Extract the (x, y) coordinate from the center of the cell holding the provided text.  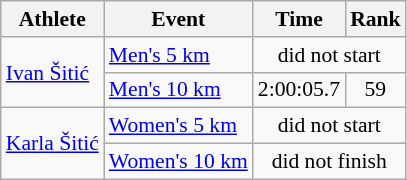
did not finish (330, 162)
Men's 10 km (178, 90)
Rank (376, 19)
59 (376, 90)
Event (178, 19)
Time (299, 19)
Men's 5 km (178, 55)
Ivan Šitić (52, 72)
Athlete (52, 19)
2:00:05.7 (299, 90)
Karla Šitić (52, 144)
Women's 10 km (178, 162)
Women's 5 km (178, 126)
